Determine the [x, y] coordinate at the center of the cell enclosing the given text.  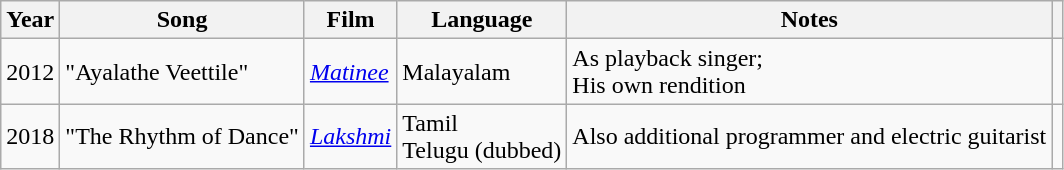
Also additional programmer and electric guitarist [810, 136]
Year [30, 20]
"Ayalathe Veettile" [182, 72]
2018 [30, 136]
Film [350, 20]
Lakshmi [350, 136]
Notes [810, 20]
2012 [30, 72]
Language [482, 20]
Song [182, 20]
TamilTelugu (dubbed) [482, 136]
As playback singer;His own rendition [810, 72]
Malayalam [482, 72]
Matinee [350, 72]
"The Rhythm of Dance" [182, 136]
